Extract the (x, y) coordinate from the center of the cell holding the provided text.  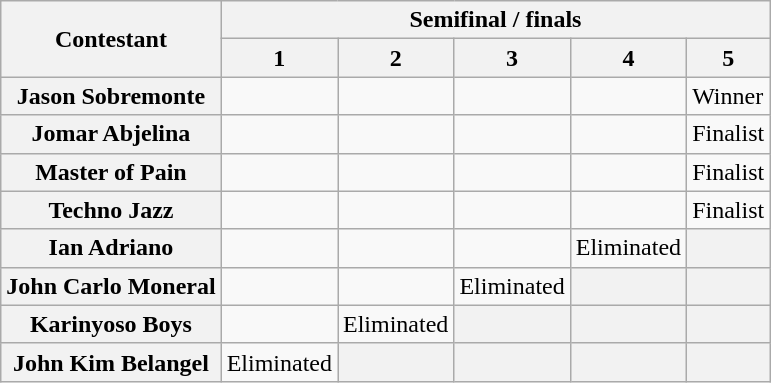
Jomar Abjelina (111, 134)
Jason Sobremonte (111, 96)
Winner (728, 96)
Semifinal / finals (496, 20)
Techno Jazz (111, 210)
5 (728, 58)
Contestant (111, 39)
Karinyoso Boys (111, 324)
4 (628, 58)
2 (396, 58)
Master of Pain (111, 172)
John Kim Belangel (111, 362)
1 (279, 58)
3 (512, 58)
John Carlo Moneral (111, 286)
Ian Adriano (111, 248)
